Find where the given text appears and provide that cell's center as (x, y) coordinate. 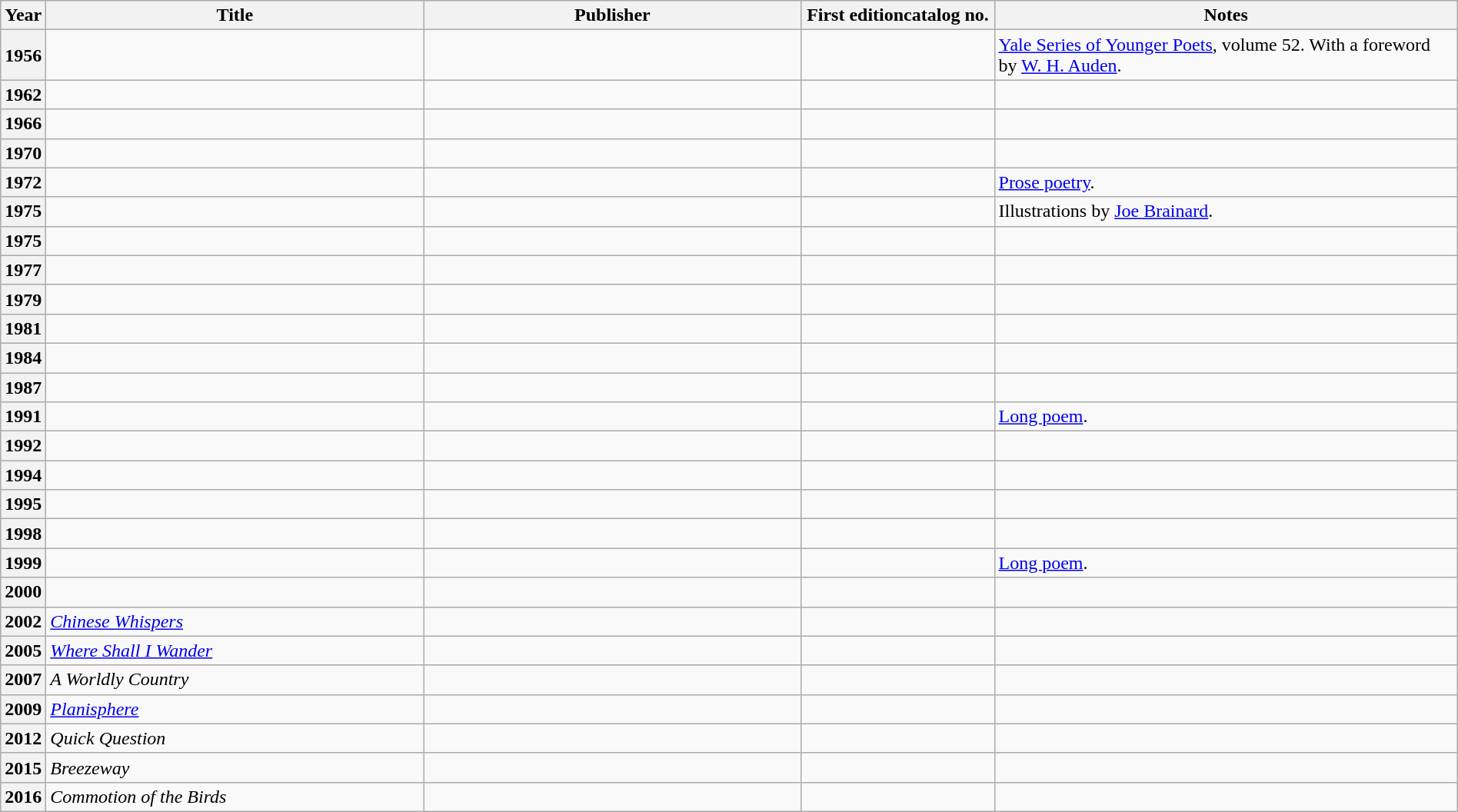
1981 (23, 328)
1962 (23, 95)
1972 (23, 182)
Year (23, 15)
1966 (23, 124)
1999 (23, 563)
1995 (23, 504)
1994 (23, 475)
1992 (23, 446)
Where Shall I Wander (235, 651)
1977 (23, 270)
1956 (23, 55)
1970 (23, 153)
Yale Series of Younger Poets, volume 52. With a foreword by W. H. Auden. (1226, 55)
Commotion of the Birds (235, 797)
1991 (23, 417)
Chinese Whispers (235, 621)
2007 (23, 680)
1979 (23, 299)
2015 (23, 767)
2016 (23, 797)
1987 (23, 387)
2000 (23, 592)
Notes (1226, 15)
1984 (23, 358)
Planisphere (235, 709)
2009 (23, 709)
2002 (23, 621)
Title (235, 15)
Illustrations by Joe Brainard. (1226, 211)
Quick Question (235, 738)
1998 (23, 534)
Prose poetry. (1226, 182)
Publisher (612, 15)
2005 (23, 651)
2012 (23, 738)
Breezeway (235, 767)
A Worldly Country (235, 680)
First editioncatalog no. (898, 15)
